For the text-containing cell, return its midpoint in (x, y) coordinate format. 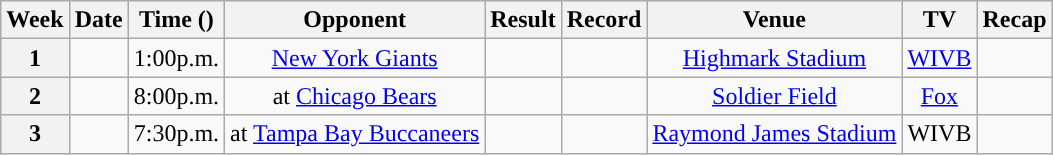
Highmark Stadium (774, 58)
3 (35, 134)
Recap (1014, 20)
Date (98, 20)
Raymond James Stadium (774, 134)
Week (35, 20)
Venue (774, 20)
Opponent (355, 20)
Time () (176, 20)
2 (35, 96)
Result (523, 20)
1 (35, 58)
1:00p.m. (176, 58)
Soldier Field (774, 96)
TV (940, 20)
at Tampa Bay Buccaneers (355, 134)
Fox (940, 96)
Record (604, 20)
New York Giants (355, 58)
at Chicago Bears (355, 96)
7:30p.m. (176, 134)
8:00p.m. (176, 96)
